Return (x, y) of the center of cell containing provided text 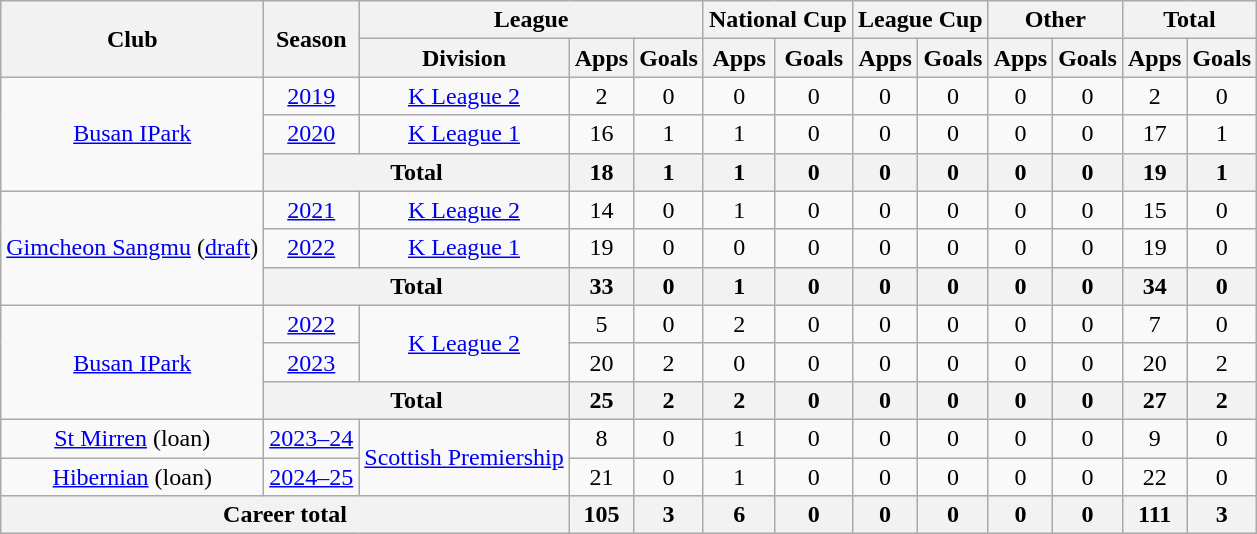
34 (1154, 286)
22 (1154, 477)
17 (1154, 134)
2020 (312, 134)
5 (601, 324)
9 (1154, 438)
111 (1154, 515)
National Cup (778, 20)
8 (601, 438)
2023 (312, 362)
Career total (285, 515)
27 (1154, 400)
Hibernian (loan) (132, 477)
League (532, 20)
Club (132, 39)
6 (739, 515)
15 (1154, 210)
16 (601, 134)
Other (1055, 20)
Season (312, 39)
Division (464, 58)
21 (601, 477)
2019 (312, 96)
14 (601, 210)
2021 (312, 210)
33 (601, 286)
Gimcheon Sangmu (draft) (132, 248)
St Mirren (loan) (132, 438)
Scottish Premiership (464, 457)
25 (601, 400)
League Cup (920, 20)
2024–25 (312, 477)
7 (1154, 324)
2023–24 (312, 438)
18 (601, 172)
105 (601, 515)
